Pinpoint the cell where the given text exists, returning its [X, Y] midpoint coordinate. 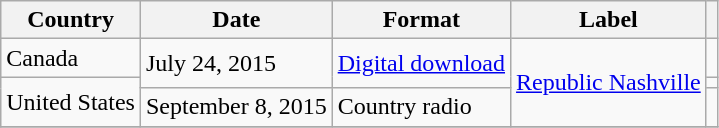
Country [71, 20]
Canada [71, 58]
July 24, 2015 [236, 64]
Republic Nashville [609, 82]
Digital download [421, 64]
United States [71, 102]
Label [609, 20]
Date [236, 20]
September 8, 2015 [236, 107]
Country radio [421, 107]
Format [421, 20]
